Scan for the cell matching the given text and deliver its (X, Y) coordinate at center. 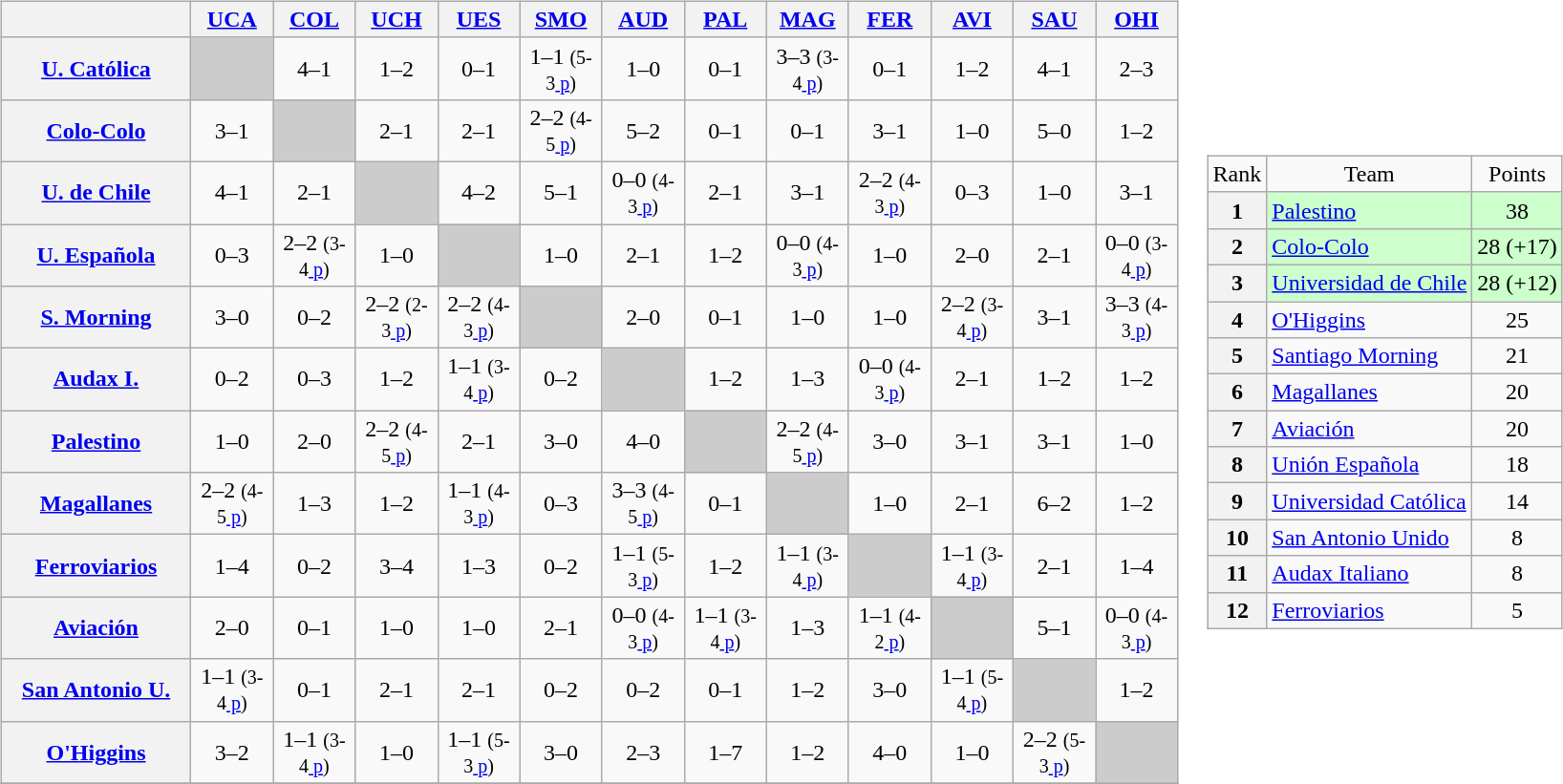
SMO (561, 19)
COL (314, 19)
2–2 (5-3 p) (1054, 752)
Santiago Morning (1370, 356)
28 (+17) (1517, 246)
3–4 (396, 565)
Points (1517, 174)
38 (1517, 210)
MAG (807, 19)
21 (1517, 356)
3–3 (4-3 p) (1136, 317)
1–1 (4-2 p) (889, 628)
3 (1237, 283)
18 (1517, 465)
OHI (1136, 19)
4–2 (479, 193)
0–0 (3-4 p) (1136, 254)
5–2 (643, 130)
UCA (232, 19)
San Antonio U. (96, 689)
Unión Española (1370, 465)
1–1 (4-3 p) (479, 504)
Rank (1237, 174)
UES (479, 19)
U. Católica (96, 69)
28 (+12) (1517, 283)
FER (889, 19)
San Antonio Unido (1370, 538)
1–1 (5-4 p) (972, 689)
5–0 (1054, 130)
3–3 (4-5 p) (643, 504)
Universidad Católica (1370, 501)
14 (1517, 501)
U. de Chile (96, 193)
Audax Italiano (1370, 574)
S. Morning (96, 317)
4 (1237, 320)
AUD (643, 19)
3–2 (232, 752)
UCH (396, 19)
AVI (972, 19)
2–2 (2-3 p) (396, 317)
9 (1237, 501)
2 (1237, 246)
10 (1237, 538)
1–7 (725, 752)
25 (1517, 320)
Audax I. (96, 380)
PAL (725, 19)
7 (1237, 429)
11 (1237, 574)
1 (1237, 210)
Universidad de Chile (1370, 283)
SAU (1054, 19)
6 (1237, 392)
6–2 (1054, 504)
Team (1370, 174)
12 (1237, 610)
3–3 (3-4 p) (807, 69)
U. Española (96, 254)
